Return the (X, Y) coordinate for the center point of the cell that contains the specified text.  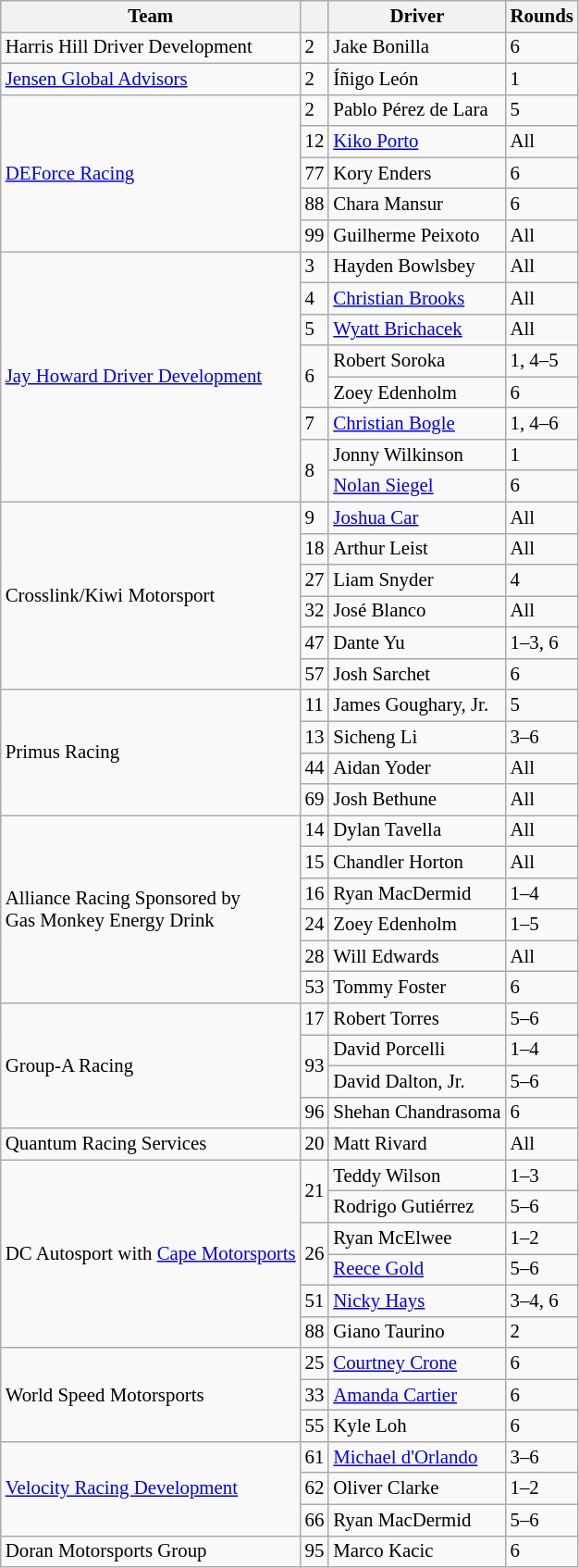
27 (314, 580)
Oliver Clarke (416, 1488)
Shehan Chandrasoma (416, 1113)
Chara Mansur (416, 205)
Dylan Tavella (416, 831)
93 (314, 1066)
Alliance Racing Sponsored byGas Monkey Energy Drink (151, 909)
47 (314, 643)
José Blanco (416, 612)
8 (314, 470)
Rodrigo Gutiérrez (416, 1207)
17 (314, 1019)
3 (314, 267)
Josh Sarchet (416, 674)
25 (314, 1363)
24 (314, 925)
Michael d'Orlando (416, 1457)
Rounds (542, 17)
14 (314, 831)
1, 4–6 (542, 424)
Nicky Hays (416, 1300)
Giano Taurino (416, 1332)
Courtney Crone (416, 1363)
Velocity Racing Development (151, 1488)
20 (314, 1144)
1–3 (542, 1176)
61 (314, 1457)
Reece Gold (416, 1269)
Harris Hill Driver Development (151, 47)
15 (314, 862)
Íñigo León (416, 79)
21 (314, 1191)
62 (314, 1488)
16 (314, 893)
Joshua Car (416, 517)
11 (314, 705)
Wyatt Brichacek (416, 330)
Christian Bogle (416, 424)
David Porcelli (416, 1051)
James Goughary, Jr. (416, 705)
Doran Motorsports Group (151, 1551)
David Dalton, Jr. (416, 1081)
Group-A Racing (151, 1066)
Aidan Yoder (416, 768)
Liam Snyder (416, 580)
DEForce Racing (151, 172)
28 (314, 956)
66 (314, 1520)
Crosslink/Kiwi Motorsport (151, 596)
Dante Yu (416, 643)
99 (314, 236)
Teddy Wilson (416, 1176)
Driver (416, 17)
Amanda Cartier (416, 1395)
7 (314, 424)
Robert Soroka (416, 361)
Sicheng Li (416, 737)
Primus Racing (151, 752)
77 (314, 173)
53 (314, 988)
26 (314, 1254)
Josh Bethune (416, 800)
Arthur Leist (416, 549)
95 (314, 1551)
55 (314, 1426)
Robert Torres (416, 1019)
18 (314, 549)
World Speed Motorsports (151, 1395)
Jake Bonilla (416, 47)
Will Edwards (416, 956)
51 (314, 1300)
Chandler Horton (416, 862)
44 (314, 768)
96 (314, 1113)
69 (314, 800)
12 (314, 142)
Nolan Siegel (416, 486)
Team (151, 17)
Kory Enders (416, 173)
Jay Howard Driver Development (151, 376)
Marco Kacic (416, 1551)
13 (314, 737)
DC Autosport with Cape Motorsports (151, 1253)
Ryan McElwee (416, 1238)
57 (314, 674)
33 (314, 1395)
Hayden Bowlsbey (416, 267)
Christian Brooks (416, 298)
1–5 (542, 925)
Kyle Loh (416, 1426)
Pablo Pérez de Lara (416, 110)
Guilherme Peixoto (416, 236)
3–4, 6 (542, 1300)
Kiko Porto (416, 142)
9 (314, 517)
Jonny Wilkinson (416, 454)
Quantum Racing Services (151, 1144)
1–3, 6 (542, 643)
32 (314, 612)
1, 4–5 (542, 361)
Tommy Foster (416, 988)
Matt Rivard (416, 1144)
Jensen Global Advisors (151, 79)
